Provide the [x, y] coordinate of the cell's center where the given text is located.  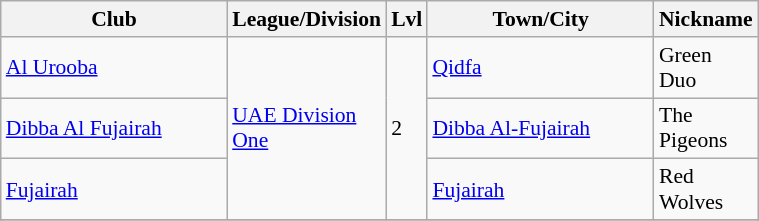
Dibba Al Fujairah [114, 128]
Town/City [540, 19]
Al Urooba [114, 68]
Nickname [706, 19]
Club [114, 19]
League/Division [306, 19]
Lvl [406, 19]
UAE Division One [306, 128]
Red Wolves [706, 190]
Green Duo [706, 68]
Dibba Al-Fujairah [540, 128]
Qidfa [540, 68]
2 [406, 128]
The Pigeons [706, 128]
